Scan for the cell matching the given text and deliver its [X, Y] coordinate at center. 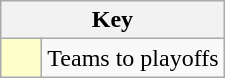
Teams to playoffs [133, 58]
Key [112, 20]
